Provide the [x, y] coordinate of the cell's center where the given text is located.  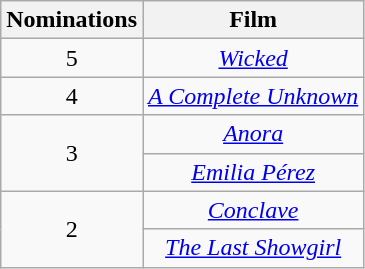
A Complete Unknown [252, 96]
Anora [252, 134]
3 [72, 153]
Film [252, 20]
4 [72, 96]
2 [72, 229]
Wicked [252, 58]
Nominations [72, 20]
5 [72, 58]
The Last Showgirl [252, 248]
Emilia Pérez [252, 172]
Conclave [252, 210]
